Return the (X, Y) coordinate for the center point of the cell that contains the specified text.  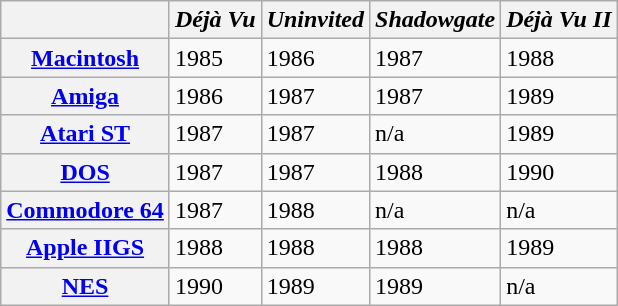
Déjà Vu II (559, 20)
Atari ST (86, 134)
Uninvited (315, 20)
Macintosh (86, 58)
Shadowgate (436, 20)
Commodore 64 (86, 210)
NES (86, 286)
Déjà Vu (215, 20)
Amiga (86, 96)
DOS (86, 172)
1985 (215, 58)
Apple IIGS (86, 248)
